Find where the given text appears and provide that cell's center as (X, Y) coordinate. 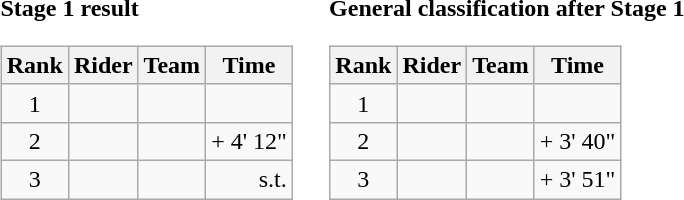
+ 4' 12" (250, 141)
+ 3' 51" (578, 179)
s.t. (250, 179)
+ 3' 40" (578, 141)
